Identify which cell holds the provided text, then report its [x, y] central coordinate. 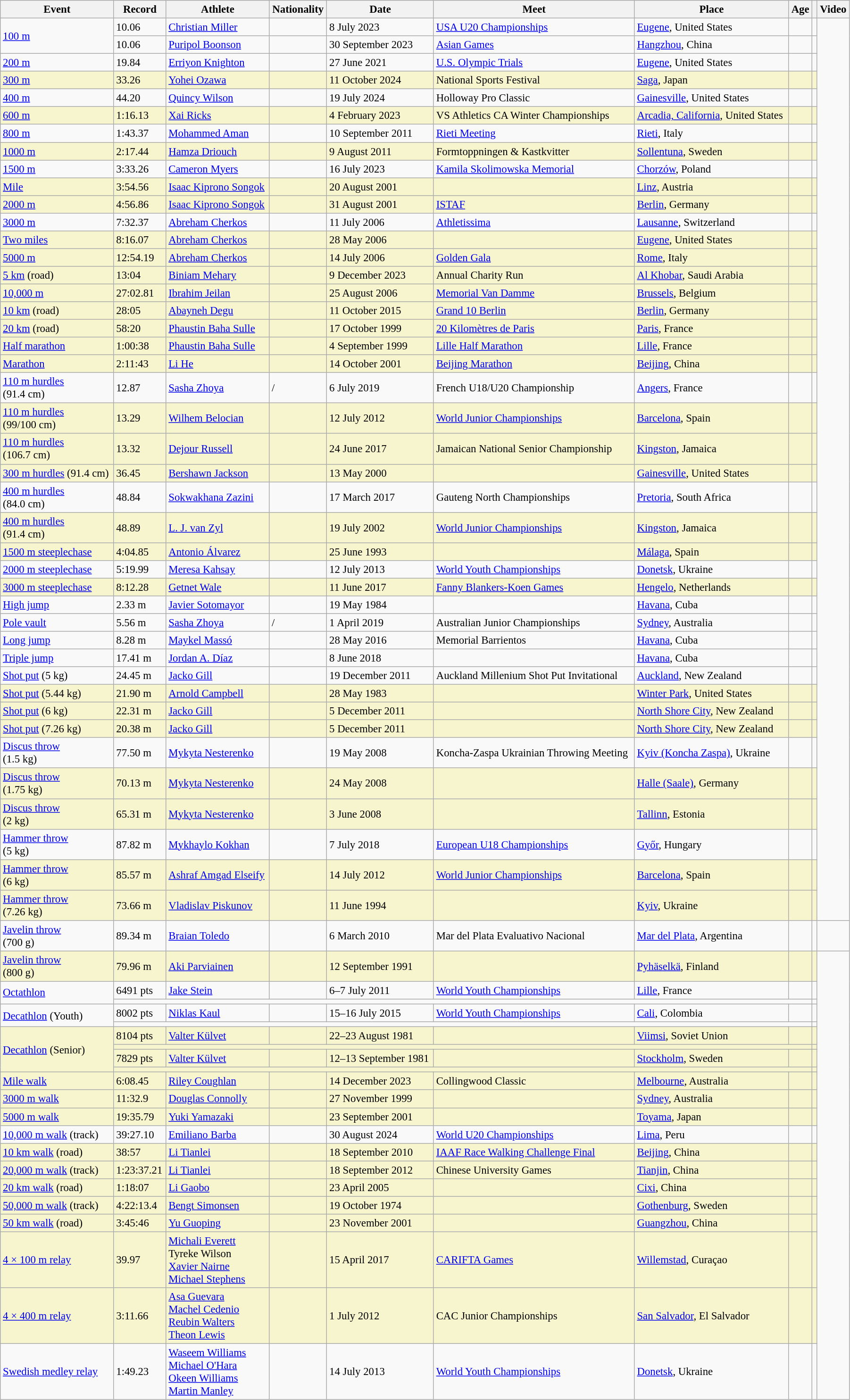
6 March 2010 [380, 936]
Emiliano Barba [218, 1135]
Stockholm, Sweden [711, 1059]
13.29 [140, 419]
110 m hurdles(106.7 cm) [57, 449]
CAC Junior Championships [534, 1316]
28 May 1983 [380, 694]
Mile walk [57, 1081]
CARIFTA Games [534, 1260]
5000 m [57, 257]
6 July 2019 [380, 388]
44.20 [140, 98]
400 m [57, 98]
30 August 2024 [380, 1135]
Holloway Pro Classic [534, 98]
Long jump [57, 640]
Discus throw(1.5 kg) [57, 753]
20.38 m [140, 729]
12:54.19 [140, 257]
2000 m steeplechase [57, 570]
Biniam Mehary [218, 275]
Mar del Plata, Argentina [711, 936]
Michali EverettTyreke WilsonXavier NairneMichael Stephens [218, 1260]
Beijing Marathon [534, 364]
Wilhem Belocian [218, 419]
7:32.37 [140, 222]
19 July 2002 [380, 527]
27 November 1999 [380, 1099]
Rome, Italy [711, 257]
1:43.37 [140, 133]
Mile [57, 187]
4 × 400 m relay [57, 1316]
12–13 September 1981 [380, 1059]
Brussels, Belgium [711, 293]
Al Khobar, Saudi Arabia [711, 275]
Javelin throw(800 g) [57, 967]
2:17.44 [140, 151]
Cixi, China [711, 1188]
8104 pts [140, 1036]
Angers, France [711, 388]
European U18 Championships [534, 844]
3:54.56 [140, 187]
58:20 [140, 329]
1:16.13 [140, 116]
3:33.26 [140, 169]
Fanny Blankers-Koen Games [534, 587]
Auckland Millenium Shot Put Invitational [534, 676]
4 September 1999 [380, 346]
Shot put (5 kg) [57, 676]
Place [711, 9]
12.87 [140, 388]
14 July 2012 [380, 875]
San Salvador, El Salvador [711, 1316]
Two miles [57, 240]
1:00:38 [140, 346]
4:04.85 [140, 552]
100 m [57, 36]
Málaga, Spain [711, 552]
1:18:07 [140, 1188]
8.28 m [140, 640]
Collingwood Classic [534, 1081]
2.33 m [140, 605]
Guangzhou, China [711, 1223]
World U20 Championships [534, 1135]
13 May 2000 [380, 473]
16 July 2023 [380, 169]
2000 m [57, 204]
Yu Guoping [218, 1223]
14 July 2006 [380, 257]
25 August 2006 [380, 293]
48.84 [140, 497]
1:23:37.21 [140, 1170]
Kamila Skolimowska Memorial [534, 169]
Hengelo, Netherlands [711, 587]
U.S. Olympic Trials [534, 63]
110 m hurdles(99/100 cm) [57, 419]
9 December 2023 [380, 275]
Aki Parviainen [218, 967]
10 September 2011 [380, 133]
5 km (road) [57, 275]
1:49.23 [140, 1372]
Ibrahim Jeilan [218, 293]
1 July 2012 [380, 1316]
Age [800, 9]
Athlete [218, 9]
Marathon [57, 364]
Antonio Álvarez [218, 552]
Abayneh Degu [218, 311]
Toyama, Japan [711, 1117]
Kyiv (Koncha Zaspa), Ukraine [711, 753]
Event [57, 9]
French U18/U20 Championship [534, 388]
31 August 2001 [380, 204]
2:11:43 [140, 364]
Mar del Plata Evaluativo Nacional [534, 936]
Gothenburg, Sweden [711, 1205]
8:12.28 [140, 587]
6491 pts [140, 990]
4 × 100 m relay [57, 1260]
400 m hurdles(84.0 cm) [57, 497]
Javelin throw(700 g) [57, 936]
Lille Half Marathon [534, 346]
18 September 2010 [380, 1152]
High jump [57, 605]
28 May 2006 [380, 240]
30 September 2023 [380, 45]
3000 m walk [57, 1099]
5:19.99 [140, 570]
300 m hurdles (91.4 cm) [57, 473]
39.97 [140, 1260]
79.96 m [140, 967]
Meresa Kahsay [218, 570]
28:05 [140, 311]
Annual Charity Run [534, 275]
3000 m [57, 222]
600 m [57, 116]
15 April 2017 [380, 1260]
300 m [57, 80]
Decathlon (Youth) [57, 1015]
Vladislav Piskunov [218, 905]
4:56.86 [140, 204]
110 m hurdles(91.4 cm) [57, 388]
200 m [57, 63]
10,000 m [57, 293]
1000 m [57, 151]
39:27.10 [140, 1135]
77.50 m [140, 753]
17 October 1999 [380, 329]
10 km (road) [57, 311]
87.82 m [140, 844]
36.45 [140, 473]
Li He [218, 364]
Gauteng North Championships [534, 497]
5000 m walk [57, 1117]
14 July 2013 [380, 1372]
Golden Gala [534, 257]
Bengt Simonsen [218, 1205]
8 July 2023 [380, 27]
National Sports Festival [534, 80]
22.31 m [140, 711]
48.89 [140, 527]
89.34 m [140, 936]
6:08.45 [140, 1081]
1500 m steeplechase [57, 552]
400 m hurdles(91.4 cm) [57, 527]
73.66 m [140, 905]
27:02.81 [140, 293]
23 November 2001 [380, 1223]
11 October 2015 [380, 311]
Linz, Austria [711, 187]
Auckland, New Zealand [711, 676]
Cameron Myers [218, 169]
19 July 2024 [380, 98]
8:16.07 [140, 240]
6–7 July 2011 [380, 990]
Lausanne, Switzerland [711, 222]
Christian Miller [218, 27]
Rieti, Italy [711, 133]
Nationality [298, 9]
24 May 2008 [380, 784]
14 October 2001 [380, 364]
50,000 m walk (track) [57, 1205]
10 km walk (road) [57, 1152]
Shot put (6 kg) [57, 711]
USA U20 Championships [534, 27]
Sollentuna, Sweden [711, 151]
20 Kilomètres de Paris [534, 329]
Erriyon Knighton [218, 63]
Octathlon [57, 993]
15–16 July 2015 [380, 1013]
Douglas Connolly [218, 1099]
7829 pts [140, 1059]
19 May 1984 [380, 605]
Yohei Ozawa [218, 80]
Hammer throw(5 kg) [57, 844]
Riley Coughlan [218, 1081]
19 October 1974 [380, 1205]
Niklas Kaul [218, 1013]
Dejour Russell [218, 449]
10,000 m walk (track) [57, 1135]
Rieti Meeting [534, 133]
1 April 2019 [380, 622]
Maykel Massó [218, 640]
13:04 [140, 275]
Bershawn Jackson [218, 473]
Shot put (7.26 kg) [57, 729]
24.45 m [140, 676]
8002 pts [140, 1013]
800 m [57, 133]
11 June 1994 [380, 905]
Mohammed Aman [218, 133]
20 August 2001 [380, 187]
Grand 10 Berlin [534, 311]
4:22:13.4 [140, 1205]
33.26 [140, 80]
Waseem WilliamsMichael O'HaraOkeen WilliamsMartin Manley [218, 1372]
24 June 2017 [380, 449]
22–23 August 1981 [380, 1036]
3 June 2008 [380, 814]
12 September 1991 [380, 967]
65.31 m [140, 814]
Meet [534, 9]
Xai Ricks [218, 116]
Braian Toledo [218, 936]
IAAF Race Walking Challenge Final [534, 1152]
Jake Stein [218, 990]
Hangzhou, China [711, 45]
VS Athletics CA Winter Championships [534, 116]
12 July 2012 [380, 419]
14 December 2023 [380, 1081]
Formtoppningen & Kastkvitter [534, 151]
Cali, Colombia [711, 1013]
Hammer throw(6 kg) [57, 875]
Winter Park, United States [711, 694]
Pretoria, South Africa [711, 497]
4 February 2023 [380, 116]
Memorial Van Damme [534, 293]
Tianjin, China [711, 1170]
Video [833, 9]
ISTAF [534, 204]
23 April 2005 [380, 1188]
3000 m steeplechase [57, 587]
Yuki Yamazaki [218, 1117]
Athletissima [534, 222]
1500 m [57, 169]
Jamaican National Senior Championship [534, 449]
Javier Sotomayor [218, 605]
18 September 2012 [380, 1170]
12 July 2013 [380, 570]
9 August 2011 [380, 151]
Memorial Barrientos [534, 640]
Puripol Boonson [218, 45]
Shot put (5.44 kg) [57, 694]
Jordan A. Díaz [218, 658]
50 km walk (road) [57, 1223]
Pole vault [57, 622]
Tallinn, Estonia [711, 814]
19:35.79 [140, 1117]
Date [380, 9]
Quincy Wilson [218, 98]
Australian Junior Championships [534, 622]
Sokwakhana Zazini [218, 497]
Discus throw(1.75 kg) [57, 784]
3:45:46 [140, 1223]
23 September 2001 [380, 1117]
11:32.9 [140, 1099]
5.56 m [140, 622]
8 June 2018 [380, 658]
70.13 m [140, 784]
Kyiv, Ukraine [711, 905]
Discus throw(2 kg) [57, 814]
38:57 [140, 1152]
11 October 2024 [380, 80]
Mykhaylo Kokhan [218, 844]
Hamza Driouch [218, 151]
Record [140, 9]
25 June 1993 [380, 552]
Halle (Saale), Germany [711, 784]
Decathlon (Senior) [57, 1050]
Chinese University Games [534, 1170]
Pyhäselkä, Finland [711, 967]
Ashraf Amgad Elseify [218, 875]
3:11.66 [140, 1316]
21.90 m [140, 694]
27 June 2021 [380, 63]
Chorzów, Poland [711, 169]
Asian Games [534, 45]
Swedish medley relay [57, 1372]
7 July 2018 [380, 844]
Willemstad, Curaçao [711, 1260]
19.84 [140, 63]
20,000 m walk (track) [57, 1170]
85.57 m [140, 875]
17 March 2017 [380, 497]
Koncha-Zaspa Ukrainian Throwing Meeting [534, 753]
Viimsi, Soviet Union [711, 1036]
Lima, Peru [711, 1135]
19 May 2008 [380, 753]
Half marathon [57, 346]
11 June 2017 [380, 587]
17.41 m [140, 658]
Melbourne, Australia [711, 1081]
20 km walk (road) [57, 1188]
Triple jump [57, 658]
Arcadia, California, United States [711, 116]
Paris, France [711, 329]
Asa GuevaraMachel CedenioReubin WaltersTheon Lewis [218, 1316]
11 July 2006 [380, 222]
Győr, Hungary [711, 844]
20 km (road) [57, 329]
Li Gaobo [218, 1188]
Getnet Wale [218, 587]
13.32 [140, 449]
19 December 2011 [380, 676]
L. J. van Zyl [218, 527]
Hammer throw(7.26 kg) [57, 905]
28 May 2016 [380, 640]
Arnold Campbell [218, 694]
Saga, Japan [711, 80]
